For the text-containing cell, return its midpoint in (X, Y) coordinate format. 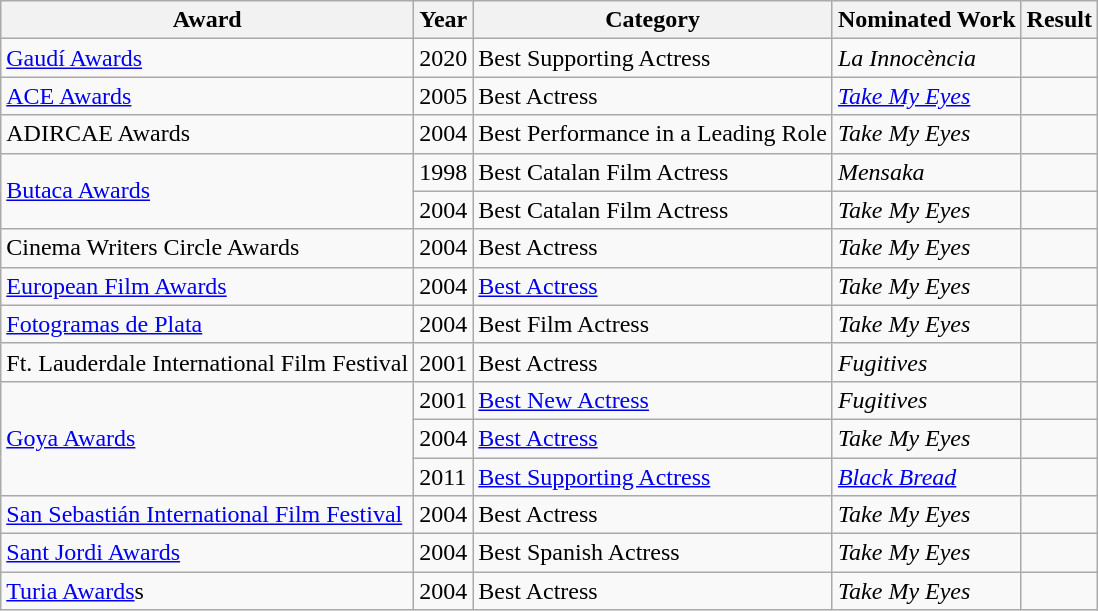
1998 (444, 172)
San Sebastián International Film Festival (208, 515)
Fotogramas de Plata (208, 324)
2020 (444, 58)
Nominated Work (926, 20)
Sant Jordi Awards (208, 553)
Mensaka (926, 172)
Result (1059, 20)
Turia Awardss (208, 591)
Goya Awards (208, 438)
Best New Actress (653, 400)
Best Performance in a Leading Role (653, 134)
2005 (444, 96)
2011 (444, 477)
Best Film Actress (653, 324)
La Innocència (926, 58)
ACE Awards (208, 96)
Year (444, 20)
Cinema Writers Circle Awards (208, 248)
Black Bread (926, 477)
Butaca Awards (208, 191)
European Film Awards (208, 286)
Gaudí Awards (208, 58)
Ft. Lauderdale International Film Festival (208, 362)
Award (208, 20)
Category (653, 20)
Best Spanish Actress (653, 553)
ADIRCAE Awards (208, 134)
